Capture the cell that displays the provided text and extract its [x, y] central coordinate. 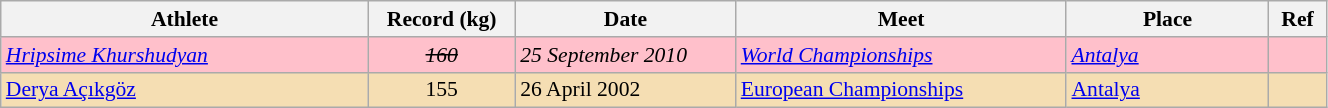
160 [442, 55]
World Championships [902, 55]
Place [1167, 19]
Ref [1298, 19]
26 April 2002 [625, 90]
Date [625, 19]
Athlete [184, 19]
155 [442, 90]
Meet [902, 19]
25 September 2010 [625, 55]
Hripsime Khurshudyan [184, 55]
Record (kg) [442, 19]
European Championships [902, 90]
Derya Açıkgöz [184, 90]
